Capture the cell that displays the provided text and extract its (X, Y) central coordinate. 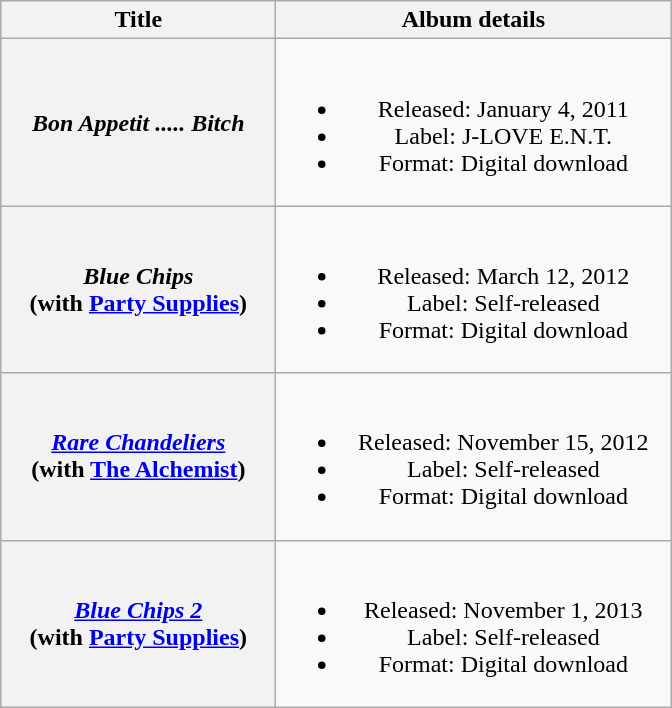
Blue Chips(with Party Supplies) (138, 290)
Released: November 1, 2013Label: Self-releasedFormat: Digital download (474, 624)
Album details (474, 20)
Released: January 4, 2011Label: J-LOVE E.N.T.Format: Digital download (474, 122)
Blue Chips 2(with Party Supplies) (138, 624)
Bon Appetit ..... Bitch (138, 122)
Title (138, 20)
Released: March 12, 2012Label: Self-releasedFormat: Digital download (474, 290)
Rare Chandeliers(with The Alchemist) (138, 456)
Released: November 15, 2012Label: Self-releasedFormat: Digital download (474, 456)
